Locate the cell with the specified text and output its [X, Y] center coordinate. 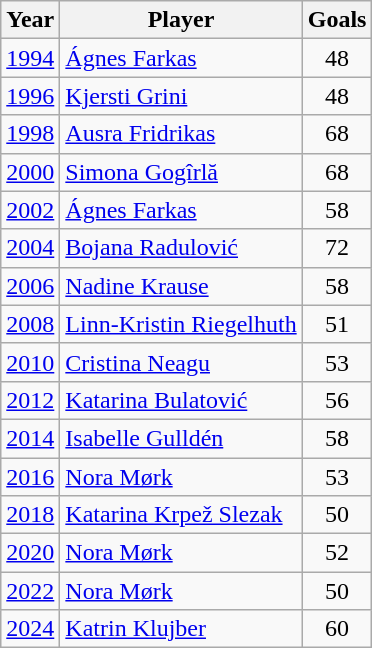
Katarina Krpež Slezak [181, 515]
Year [30, 20]
Isabelle Gulldén [181, 438]
2018 [30, 515]
2004 [30, 248]
1996 [30, 96]
2000 [30, 172]
51 [337, 324]
2006 [30, 286]
Bojana Radulović [181, 248]
52 [337, 553]
1998 [30, 134]
2022 [30, 591]
Linn-Kristin Riegelhuth [181, 324]
2002 [30, 210]
Katrin Klujber [181, 629]
2012 [30, 400]
Kjersti Grini [181, 96]
2008 [30, 324]
Katarina Bulatović [181, 400]
2024 [30, 629]
2014 [30, 438]
Goals [337, 20]
Ausra Fridrikas [181, 134]
Cristina Neagu [181, 362]
1994 [30, 58]
2020 [30, 553]
60 [337, 629]
Simona Gogîrlă [181, 172]
2010 [30, 362]
56 [337, 400]
2016 [30, 477]
Nadine Krause [181, 286]
Player [181, 20]
72 [337, 248]
